Detect which cell encompasses the target text, then output its (x, y) center coordinate. 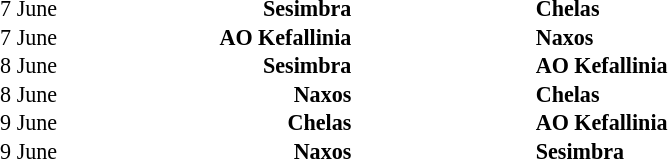
Sesimbra (232, 66)
AO Kefallinia (232, 38)
Naxos (232, 94)
Chelas (232, 123)
